From the cell containing the given text, extract its center point as [X, Y] coordinate. 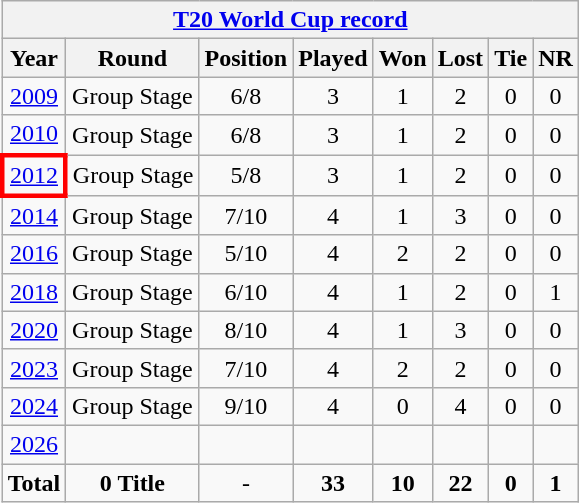
5/8 [246, 174]
2026 [34, 444]
2014 [34, 216]
2018 [34, 292]
10 [402, 483]
2010 [34, 135]
0 Title [132, 483]
8/10 [246, 330]
- [246, 483]
Played [333, 58]
2020 [34, 330]
Position [246, 58]
2012 [34, 174]
NR [556, 58]
Total [34, 483]
Year [34, 58]
22 [460, 483]
Round [132, 58]
6/10 [246, 292]
33 [333, 483]
2009 [34, 96]
2024 [34, 406]
2023 [34, 368]
Tie [511, 58]
T20 World Cup record [290, 20]
9/10 [246, 406]
Won [402, 58]
2016 [34, 254]
Lost [460, 58]
5/10 [246, 254]
